Capture the cell that displays the provided text and extract its [X, Y] central coordinate. 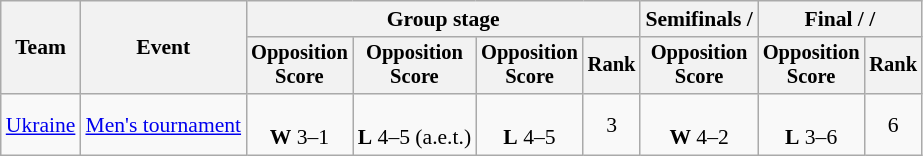
L 3–6 [812, 124]
Team [41, 48]
W 4–2 [698, 124]
Group stage [443, 19]
W 3–1 [300, 124]
Event [163, 48]
L 4–5 [530, 124]
Ukraine [41, 124]
Semifinals / [698, 19]
3 [612, 124]
Final / / [840, 19]
L 4–5 (a.e.t.) [414, 124]
Men's tournament [163, 124]
6 [893, 124]
